Find where the given text appears and provide that cell's center as [x, y] coordinate. 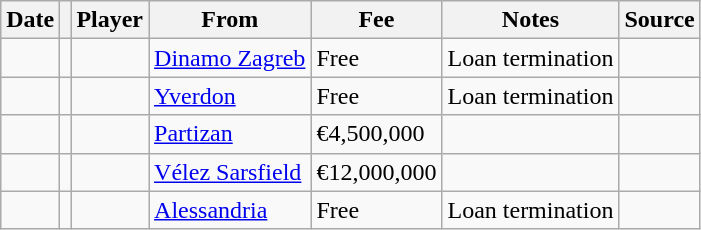
Vélez Sarsfield [230, 172]
From [230, 20]
Partizan [230, 134]
€4,500,000 [376, 134]
Alessandria [230, 210]
Player [110, 20]
Source [660, 20]
Notes [530, 20]
Fee [376, 20]
€12,000,000 [376, 172]
Date [30, 20]
Yverdon [230, 96]
Dinamo Zagreb [230, 58]
